Locate the cell with the specified text and output its (X, Y) center coordinate. 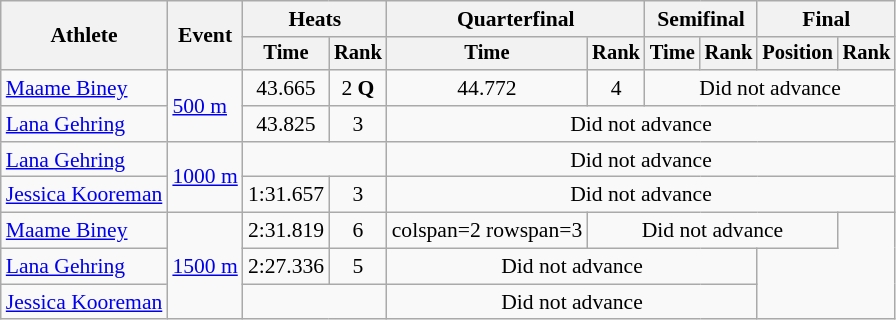
Final (826, 19)
Athlete (84, 36)
43.665 (286, 88)
Heats (315, 19)
43.825 (286, 124)
Position (797, 54)
6 (358, 231)
2 Q (358, 88)
1:31.657 (286, 195)
500 m (204, 106)
1000 m (204, 178)
Event (204, 36)
Quarterfinal (516, 19)
2:27.336 (286, 267)
colspan=2 rowspan=3 (488, 231)
4 (616, 88)
44.772 (488, 88)
2:31.819 (286, 231)
Semifinal (701, 19)
5 (358, 267)
1500 m (204, 266)
